Detect which cell encompasses the target text, then output its [x, y] center coordinate. 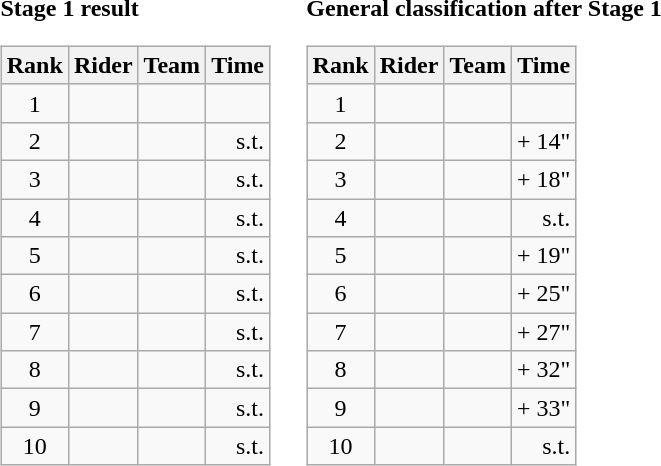
+ 19" [543, 256]
+ 33" [543, 408]
+ 18" [543, 179]
+ 32" [543, 370]
+ 14" [543, 141]
+ 27" [543, 332]
+ 25" [543, 294]
